Provide the [X, Y] coordinate of the cell's center where the given text is located.  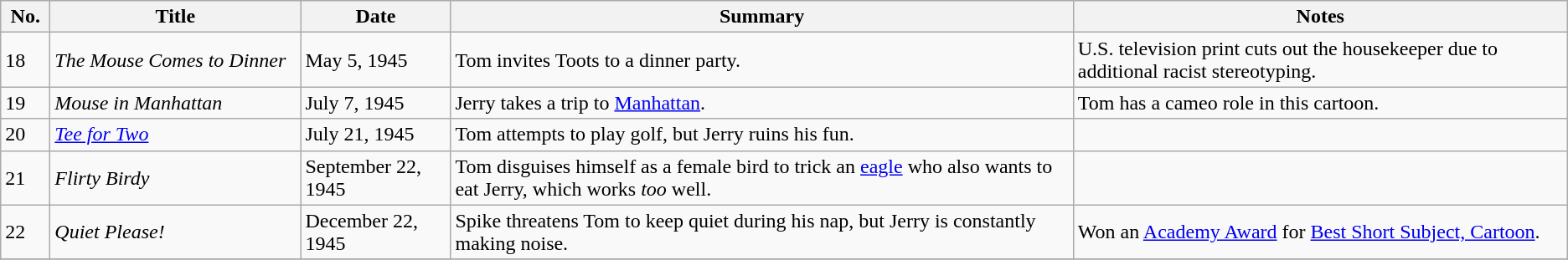
22 [25, 232]
September 22, 1945 [375, 177]
U.S. television print cuts out the housekeeper due to additional racist stereotyping. [1320, 60]
Tom disguises himself as a female bird to trick an eagle who also wants to eat Jerry, which works too well. [762, 177]
No. [25, 17]
18 [25, 60]
July 21, 1945 [375, 135]
Tom invites Toots to a dinner party. [762, 60]
Flirty Birdy [176, 177]
Spike threatens Tom to keep quiet during his nap, but Jerry is constantly making noise. [762, 232]
May 5, 1945 [375, 60]
July 7, 1945 [375, 103]
Title [176, 17]
19 [25, 103]
Date [375, 17]
Notes [1320, 17]
Mouse in Manhattan [176, 103]
Tee for Two [176, 135]
Tom has a cameo role in this cartoon. [1320, 103]
20 [25, 135]
Quiet Please! [176, 232]
Jerry takes a trip to Manhattan. [762, 103]
December 22, 1945 [375, 232]
Summary [762, 17]
21 [25, 177]
The Mouse Comes to Dinner [176, 60]
Won an Academy Award for Best Short Subject, Cartoon. [1320, 232]
Tom attempts to play golf, but Jerry ruins his fun. [762, 135]
